Return [x, y] of the center of cell containing provided text 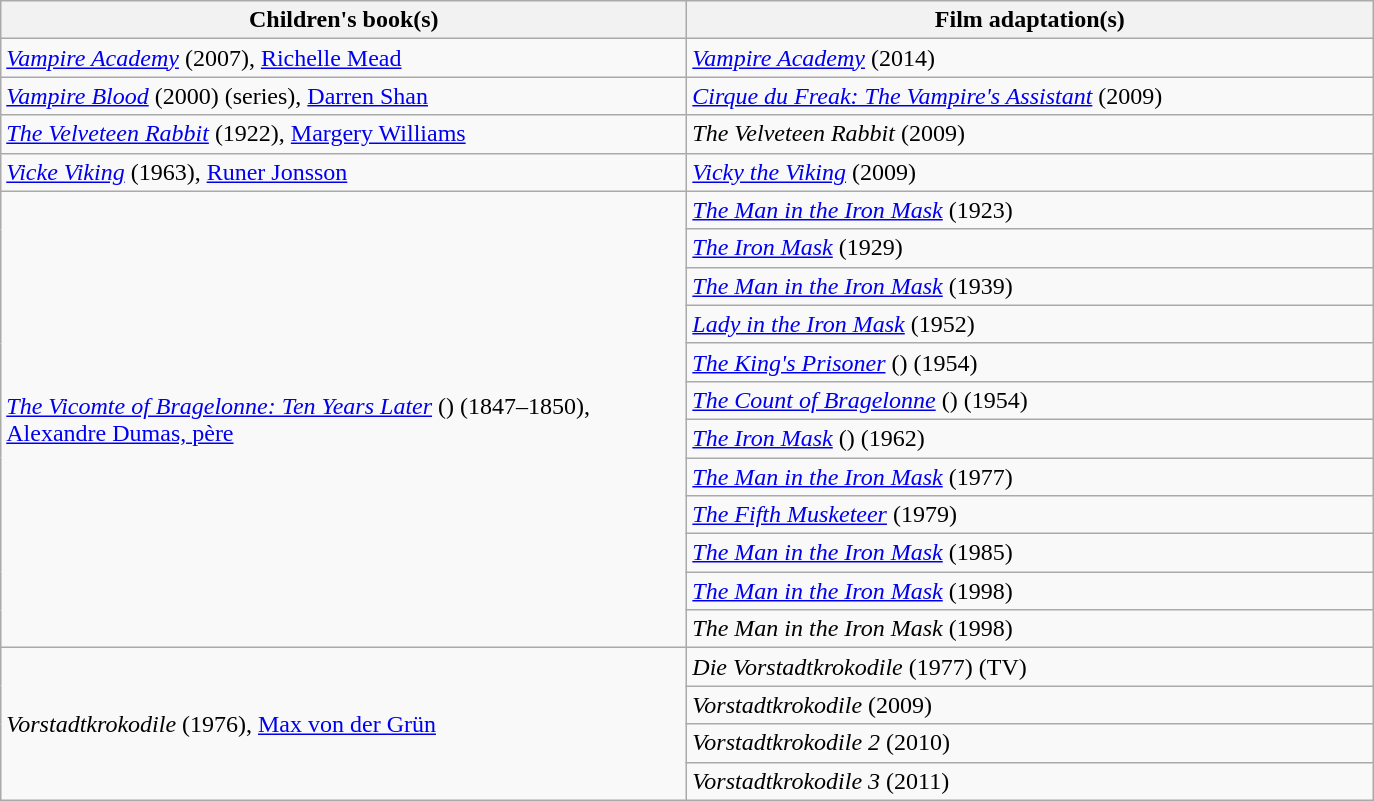
Vicke Viking (1963), Runer Jonsson [344, 172]
Vampire Academy (2007), Richelle Mead [344, 58]
The Vicomte of Bragelonne: Ten Years Later () (1847–1850), Alexandre Dumas, père [344, 420]
The Velveteen Rabbit (1922), Margery Williams [344, 134]
The Count of Bragelonne () (1954) [1030, 400]
Film adaptation(s) [1030, 20]
Vampire Blood (2000) (series), Darren Shan [344, 96]
The Velveteen Rabbit (2009) [1030, 134]
Cirque du Freak: The Vampire's Assistant (2009) [1030, 96]
Vorstadtkrokodile (2009) [1030, 705]
Children's book(s) [344, 20]
Die Vorstadtkrokodile (1977) (TV) [1030, 667]
Lady in the Iron Mask (1952) [1030, 324]
The King's Prisoner () (1954) [1030, 362]
The Iron Mask () (1962) [1030, 438]
The Man in the Iron Mask (1985) [1030, 553]
The Man in the Iron Mask (1939) [1030, 286]
The Man in the Iron Mask (1923) [1030, 210]
The Iron Mask (1929) [1030, 248]
Vorstadtkrokodile 2 (2010) [1030, 743]
The Man in the Iron Mask (1977) [1030, 477]
Vampire Academy (2014) [1030, 58]
The Fifth Musketeer (1979) [1030, 515]
Vorstadtkrokodile 3 (2011) [1030, 781]
Vorstadtkrokodile (1976), Max von der Grün [344, 724]
Vicky the Viking (2009) [1030, 172]
